Pinpoint the cell where the given text exists, returning its (x, y) midpoint coordinate. 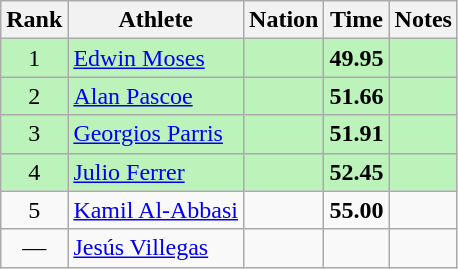
3 (34, 134)
49.95 (356, 58)
Rank (34, 20)
2 (34, 96)
— (34, 248)
Notes (423, 20)
Athlete (156, 20)
Alan Pascoe (156, 96)
Nation (284, 20)
Kamil Al-Abbasi (156, 210)
Time (356, 20)
51.66 (356, 96)
Julio Ferrer (156, 172)
Georgios Parris (156, 134)
55.00 (356, 210)
Jesús Villegas (156, 248)
4 (34, 172)
5 (34, 210)
1 (34, 58)
51.91 (356, 134)
Edwin Moses (156, 58)
52.45 (356, 172)
